Output the [X, Y] coordinate of the center of the cell containing the given text.  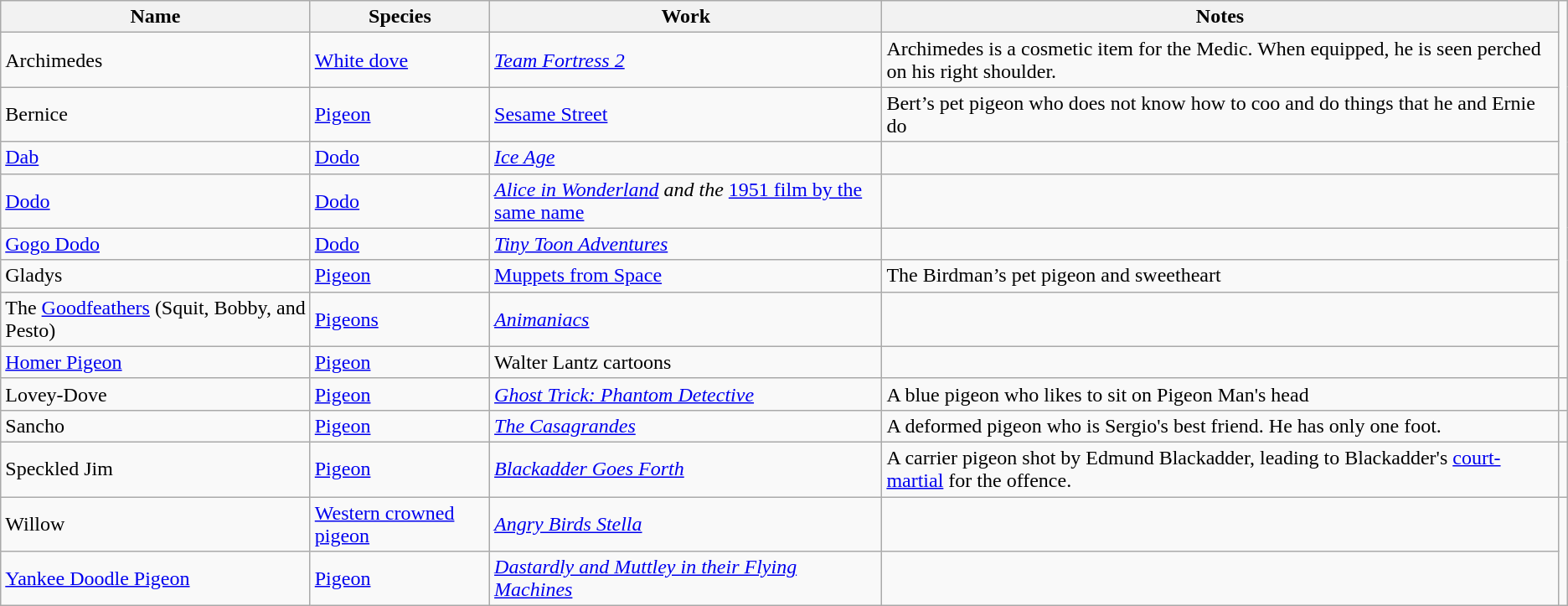
A blue pigeon who likes to sit on Pigeon Man's head [1220, 394]
Blackadder Goes Forth [686, 469]
Sesame Street [686, 114]
Archimedes [156, 60]
Animaniacs [686, 319]
Western crowned pigeon [400, 523]
Pigeons [400, 319]
Willow [156, 523]
Muppets from Space [686, 276]
Gogo Dodo [156, 244]
The Goodfeathers (Squit, Bobby, and Pesto) [156, 319]
White dove [400, 60]
Lovey-Dove [156, 394]
Notes [1220, 17]
Bernice [156, 114]
The Casagrandes [686, 426]
Gladys [156, 276]
Tiny Toon Adventures [686, 244]
Dab [156, 158]
Bert’s pet pigeon who does not know how to coo and do things that he and Ernie do [1220, 114]
Angry Birds Stella [686, 523]
Team Fortress 2 [686, 60]
The Birdman’s pet pigeon and sweetheart [1220, 276]
Homer Pigeon [156, 362]
Sancho [156, 426]
Walter Lantz cartoons [686, 362]
Ice Age [686, 158]
Dastardly and Muttley in their Flying Machines [686, 578]
Work [686, 17]
Ghost Trick: Phantom Detective [686, 394]
A deformed pigeon who is Sergio's best friend. He has only one foot. [1220, 426]
Name [156, 17]
Yankee Doodle Pigeon [156, 578]
Archimedes is a cosmetic item for the Medic. When equipped, he is seen perched on his right shoulder. [1220, 60]
A carrier pigeon shot by Edmund Blackadder, leading to Blackadder's court-martial for the offence. [1220, 469]
Speckled Jim [156, 469]
Alice in Wonderland and the 1951 film by the same name [686, 201]
Species [400, 17]
